For the text-containing cell, return its midpoint in (X, Y) coordinate format. 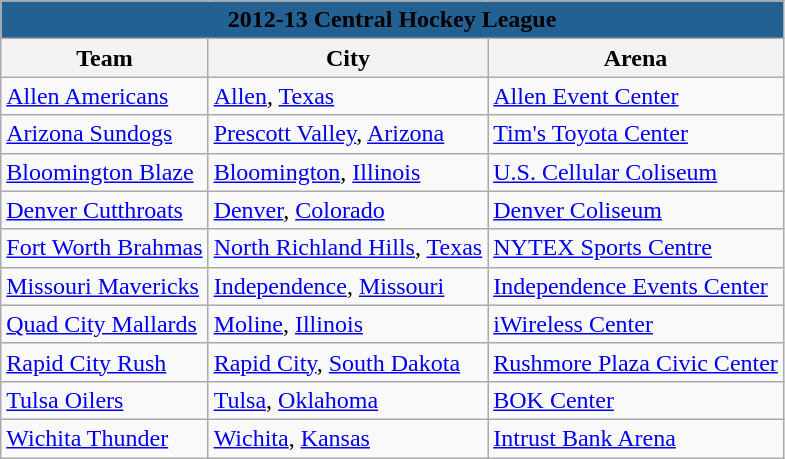
iWireless Center (636, 324)
Wichita, Kansas (348, 438)
Allen Event Center (636, 96)
Moline, Illinois (348, 324)
Arizona Sundogs (104, 134)
Bloomington Blaze (104, 172)
Team (104, 58)
Denver Cutthroats (104, 210)
U.S. Cellular Coliseum (636, 172)
Tim's Toyota Center (636, 134)
Allen Americans (104, 96)
Tulsa Oilers (104, 400)
Missouri Mavericks (104, 286)
Arena (636, 58)
Rushmore Plaza Civic Center (636, 362)
Denver Coliseum (636, 210)
Wichita Thunder (104, 438)
City (348, 58)
NYTEX Sports Centre (636, 248)
Independence, Missouri (348, 286)
North Richland Hills, Texas (348, 248)
Independence Events Center (636, 286)
Bloomington, Illinois (348, 172)
Tulsa, Oklahoma (348, 400)
Intrust Bank Arena (636, 438)
Rapid City Rush (104, 362)
Prescott Valley, Arizona (348, 134)
Allen, Texas (348, 96)
Rapid City, South Dakota (348, 362)
Fort Worth Brahmas (104, 248)
Denver, Colorado (348, 210)
2012-13 Central Hockey League (392, 20)
Quad City Mallards (104, 324)
BOK Center (636, 400)
